Return (x, y) of the center of cell containing provided text 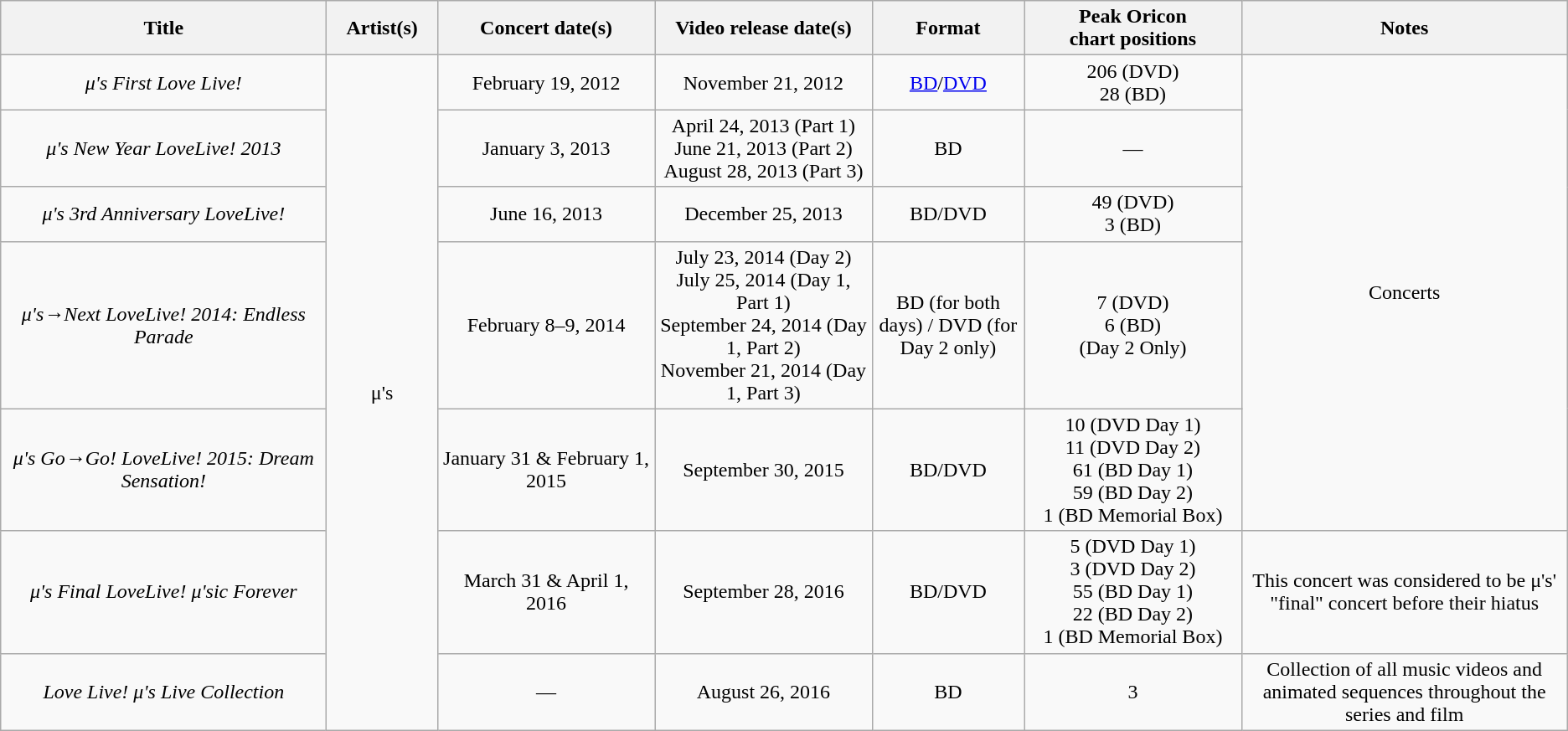
Collection of all music videos and animated sequences throughout the series and film (1404, 692)
10 (DVD Day 1)11 (DVD Day 2)61 (BD Day 1)59 (BD Day 2)1 (BD Memorial Box) (1132, 470)
December 25, 2013 (764, 214)
Title (164, 28)
μ's (382, 393)
μ's Final LoveLive! μ'sic Forever (164, 592)
April 24, 2013 (Part 1)June 21, 2013 (Part 2)August 28, 2013 (Part 3) (764, 148)
Format (948, 28)
September 28, 2016 (764, 592)
Love Live! μ's Live Collection (164, 692)
March 31 & April 1, 2016 (546, 592)
μ's 3rd Anniversary LoveLive! (164, 214)
February 19, 2012 (546, 82)
7 (DVD)6 (BD)(Day 2 Only) (1132, 325)
November 21, 2012 (764, 82)
BD (for both days) / DVD (for Day 2 only) (948, 325)
μ's First Love Live! (164, 82)
5 (DVD Day 1)3 (DVD Day 2)55 (BD Day 1)22 (BD Day 2)1 (BD Memorial Box) (1132, 592)
μ's Go→Go! LoveLive! 2015: Dream Sensation! (164, 470)
January 3, 2013 (546, 148)
June 16, 2013 (546, 214)
49 (DVD)3 (BD) (1132, 214)
μ's→Next LoveLive! 2014: Endless Parade (164, 325)
Peak Oriconchart positions (1132, 28)
Artist(s) (382, 28)
September 30, 2015 (764, 470)
August 26, 2016 (764, 692)
This concert was considered to be μ's' "final" concert before their hiatus (1404, 592)
3 (1132, 692)
μ's New Year LoveLive! 2013 (164, 148)
Concert date(s) (546, 28)
February 8–9, 2014 (546, 325)
July 23, 2014 (Day 2)July 25, 2014 (Day 1, Part 1)September 24, 2014 (Day 1, Part 2)November 21, 2014 (Day 1, Part 3) (764, 325)
206 (DVD)28 (BD) (1132, 82)
Notes (1404, 28)
Concerts (1404, 293)
January 31 & February 1, 2015 (546, 470)
Video release date(s) (764, 28)
